Capture the cell that displays the provided text and extract its [X, Y] central coordinate. 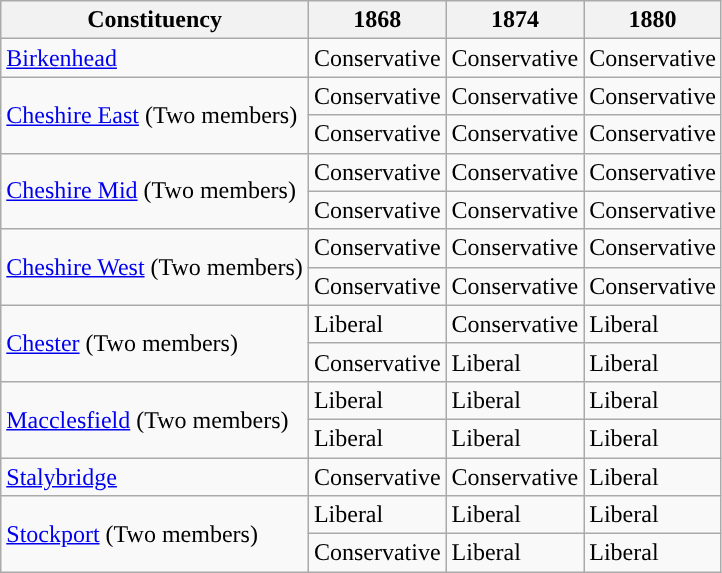
Birkenhead [155, 58]
Cheshire East (Two members) [155, 115]
1868 [377, 20]
Macclesfield (Two members) [155, 419]
Cheshire Mid (Two members) [155, 191]
Cheshire West (Two members) [155, 267]
Chester (Two members) [155, 343]
1880 [653, 20]
1874 [515, 20]
Stalybridge [155, 477]
Constituency [155, 20]
Stockport (Two members) [155, 534]
